Pinpoint the cell where the given text exists, returning its (X, Y) midpoint coordinate. 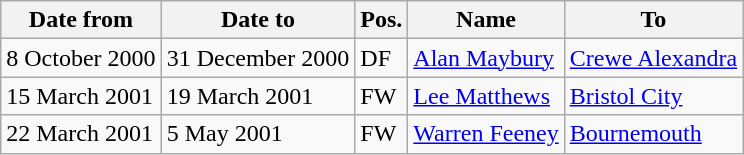
31 December 2000 (258, 58)
8 October 2000 (81, 58)
22 March 2001 (81, 134)
Alan Maybury (486, 58)
19 March 2001 (258, 96)
Pos. (382, 20)
Date from (81, 20)
Bristol City (653, 96)
Crewe Alexandra (653, 58)
To (653, 20)
Lee Matthews (486, 96)
Bournemouth (653, 134)
Name (486, 20)
Warren Feeney (486, 134)
Date to (258, 20)
15 March 2001 (81, 96)
5 May 2001 (258, 134)
DF (382, 58)
